Locate the cell with the specified text and output its (x, y) center coordinate. 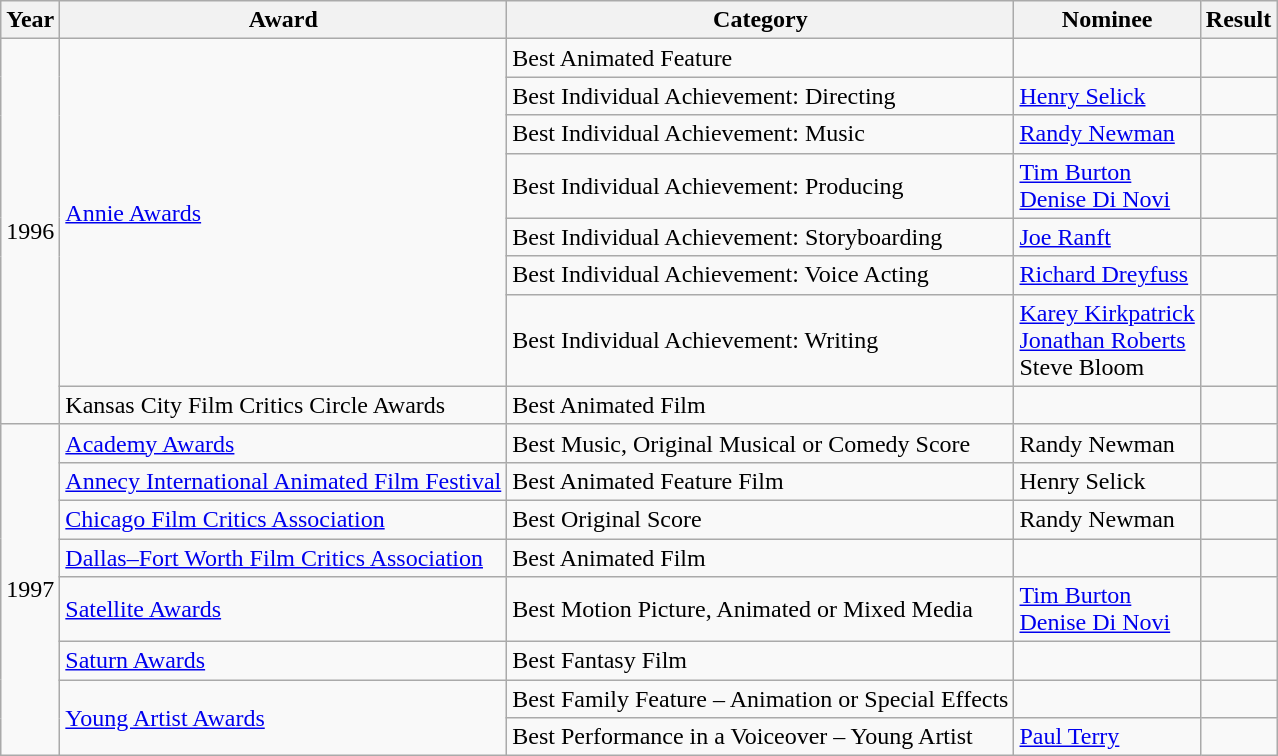
Kansas City Film Critics Circle Awards (284, 405)
Best Motion Picture, Animated or Mixed Media (760, 610)
Best Individual Achievement: Storyboarding (760, 237)
Award (284, 20)
Category (760, 20)
Best Performance in a Voiceover – Young Artist (760, 737)
Best Original Score (760, 519)
Best Fantasy Film (760, 661)
Joe Ranft (1107, 237)
Result (1238, 20)
Best Animated Feature (760, 58)
Nominee (1107, 20)
Best Individual Achievement: Music (760, 134)
Annecy International Animated Film Festival (284, 481)
Best Family Feature – Animation or Special Effects (760, 699)
Best Music, Original Musical or Comedy Score (760, 443)
Satellite Awards (284, 610)
Best Individual Achievement: Directing (760, 96)
1996 (30, 232)
Year (30, 20)
Best Animated Feature Film (760, 481)
Annie Awards (284, 212)
Academy Awards (284, 443)
Best Individual Achievement: Producing (760, 186)
Saturn Awards (284, 661)
Richard Dreyfuss (1107, 275)
Best Individual Achievement: Writing (760, 340)
Best Individual Achievement: Voice Acting (760, 275)
1997 (30, 590)
Young Artist Awards (284, 718)
Karey KirkpatrickJonathan RobertsSteve Bloom (1107, 340)
Dallas–Fort Worth Film Critics Association (284, 557)
Chicago Film Critics Association (284, 519)
Paul Terry (1107, 737)
